Determine the (X, Y) coordinate at the center of the cell enclosing the given text.  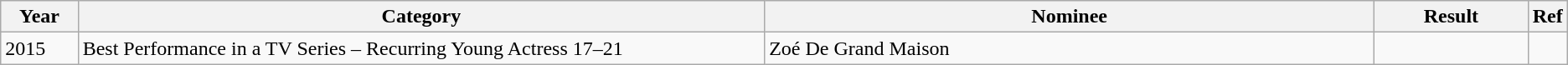
Nominee (1070, 17)
Category (421, 17)
Year (39, 17)
Result (1452, 17)
Zoé De Grand Maison (1070, 48)
2015 (39, 48)
Ref (1548, 17)
Best Performance in a TV Series – Recurring Young Actress 17–21 (421, 48)
